Find where the given text appears and provide that cell's center as [X, Y] coordinate. 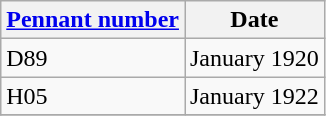
January 1922 [254, 96]
January 1920 [254, 58]
Date [254, 20]
Pennant number [93, 20]
H05 [93, 96]
D89 [93, 58]
